Scan for the cell matching the given text and deliver its (x, y) coordinate at center. 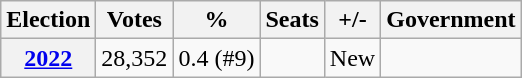
% (216, 20)
Seats (292, 20)
+/- (352, 20)
Votes (134, 20)
New (352, 58)
Government (451, 20)
28,352 (134, 58)
0.4 (#9) (216, 58)
2022 (48, 58)
Election (48, 20)
